Find where the given text appears and provide that cell's center as [x, y] coordinate. 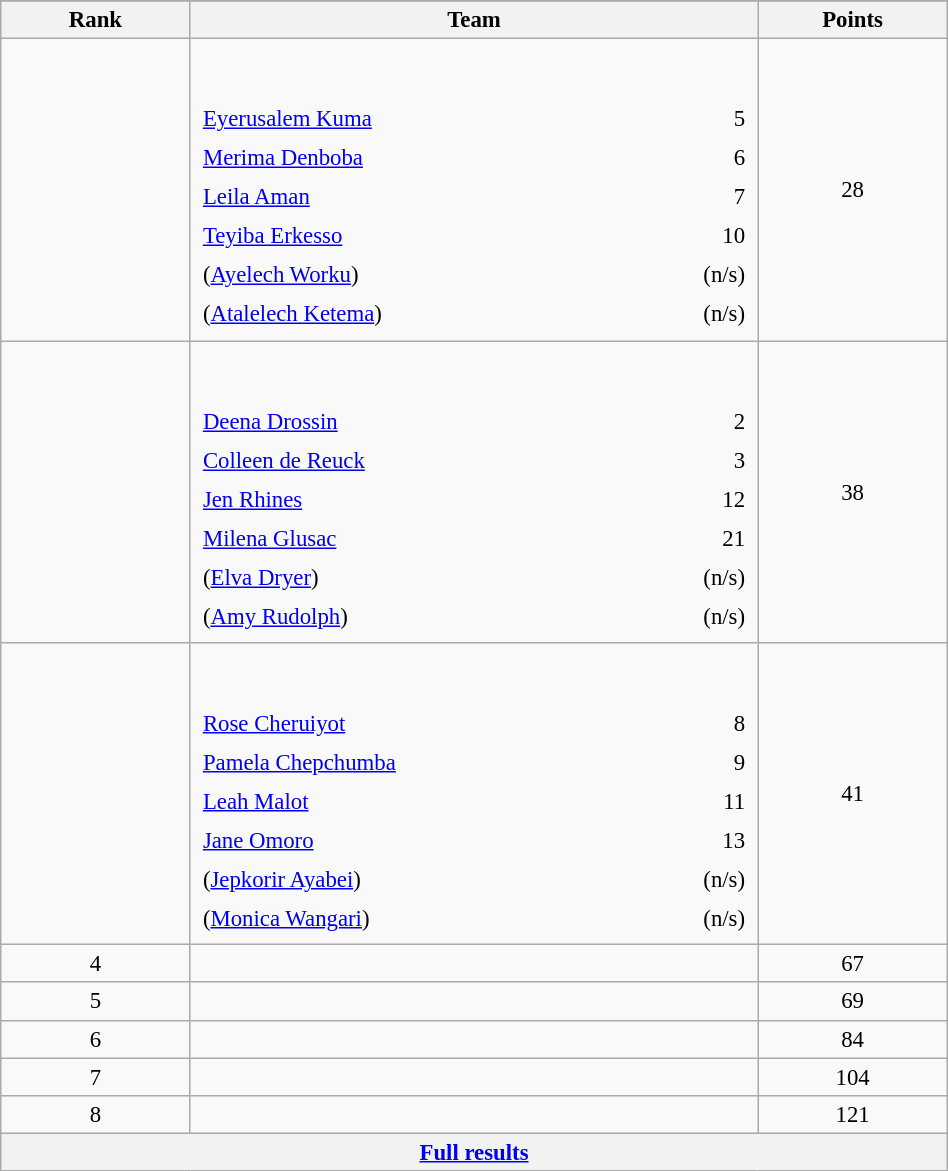
41 [852, 794]
Rose Cheruiyot 8 Pamela Chepchumba 9 Leah Malot 11 Jane Omoro 13 (Jepkorir Ayabei) (n/s) (Monica Wangari) (n/s) [474, 794]
(Amy Rudolph) [410, 616]
Team [474, 20]
Teyiba Erkesso [414, 236]
121 [852, 1114]
(Atalelech Ketema) [414, 314]
67 [852, 964]
13 [694, 840]
Eyerusalem Kuma [414, 119]
4 [96, 964]
(Monica Wangari) [417, 919]
Leila Aman [414, 197]
(Ayelech Worku) [414, 275]
104 [852, 1077]
69 [852, 1002]
28 [852, 190]
Leah Malot [417, 801]
12 [687, 499]
(Elva Dryer) [410, 577]
3 [687, 460]
21 [687, 538]
84 [852, 1039]
9 [694, 762]
2 [687, 421]
Deena Drossin 2 Colleen de Reuck 3 Jen Rhines 12 Milena Glusac 21 (Elva Dryer) (n/s) (Amy Rudolph) (n/s) [474, 492]
Jane Omoro [417, 840]
Pamela Chepchumba [417, 762]
Deena Drossin [410, 421]
Points [852, 20]
Colleen de Reuck [410, 460]
38 [852, 492]
Rank [96, 20]
Rose Cheruiyot [417, 723]
Full results [474, 1152]
10 [692, 236]
11 [694, 801]
Milena Glusac [410, 538]
Jen Rhines [410, 499]
Eyerusalem Kuma 5 Merima Denboba 6 Leila Aman 7 Teyiba Erkesso 10 (Ayelech Worku) (n/s) (Atalelech Ketema) (n/s) [474, 190]
Merima Denboba [414, 158]
(Jepkorir Ayabei) [417, 880]
